Search for the cell housing the specified text and yield its (x, y) center coordinate. 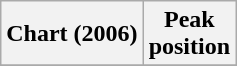
Peakposition (189, 34)
Chart (2006) (72, 34)
